Return the [X, Y] coordinate for the center point of the cell that contains the specified text.  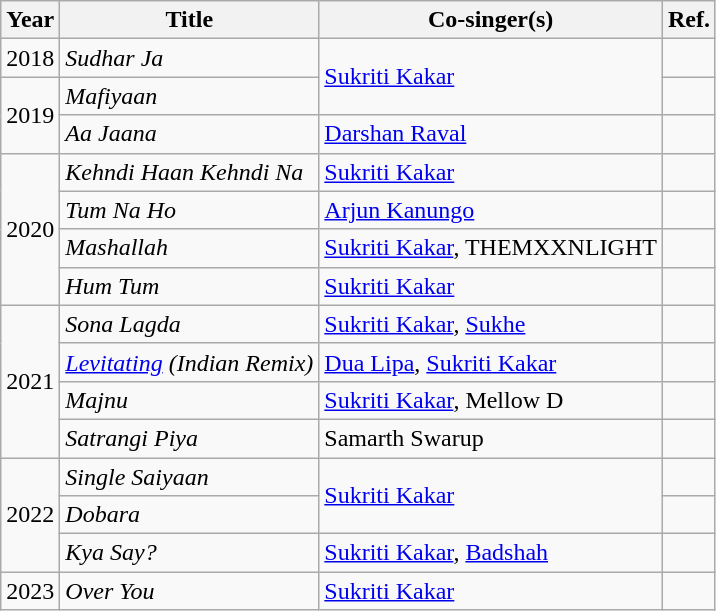
Samarth Swarup [491, 438]
Tum Na Ho [190, 210]
Darshan Raval [491, 134]
Majnu [190, 400]
Dua Lipa, Sukriti Kakar [491, 362]
Sukriti Kakar, Sukhe [491, 324]
Sukriti Kakar, THEMXXNLIGHT [491, 248]
Dobara [190, 515]
Over You [190, 591]
Mafiyaan [190, 96]
Sukriti Kakar, Mellow D [491, 400]
Sona Lagda [190, 324]
Kya Say? [190, 553]
Co-singer(s) [491, 20]
Single Saiyaan [190, 477]
2022 [30, 515]
Year [30, 20]
Mashallah [190, 248]
Ref. [688, 20]
Aa Jaana [190, 134]
Levitating (Indian Remix) [190, 362]
2020 [30, 229]
Satrangi Piya [190, 438]
2019 [30, 115]
Arjun Kanungo [491, 210]
2018 [30, 58]
2021 [30, 381]
Kehndi Haan Kehndi Na [190, 172]
Sudhar Ja [190, 58]
Sukriti Kakar, Badshah [491, 553]
Hum Tum [190, 286]
2023 [30, 591]
Title [190, 20]
